For the text-containing cell, return its midpoint in (x, y) coordinate format. 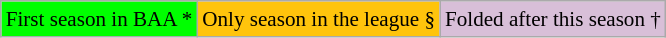
Only season in the league § (318, 18)
First season in BAA * (99, 18)
Folded after this season † (553, 18)
